Provide the (X, Y) coordinate of the cell's center where the given text is located.  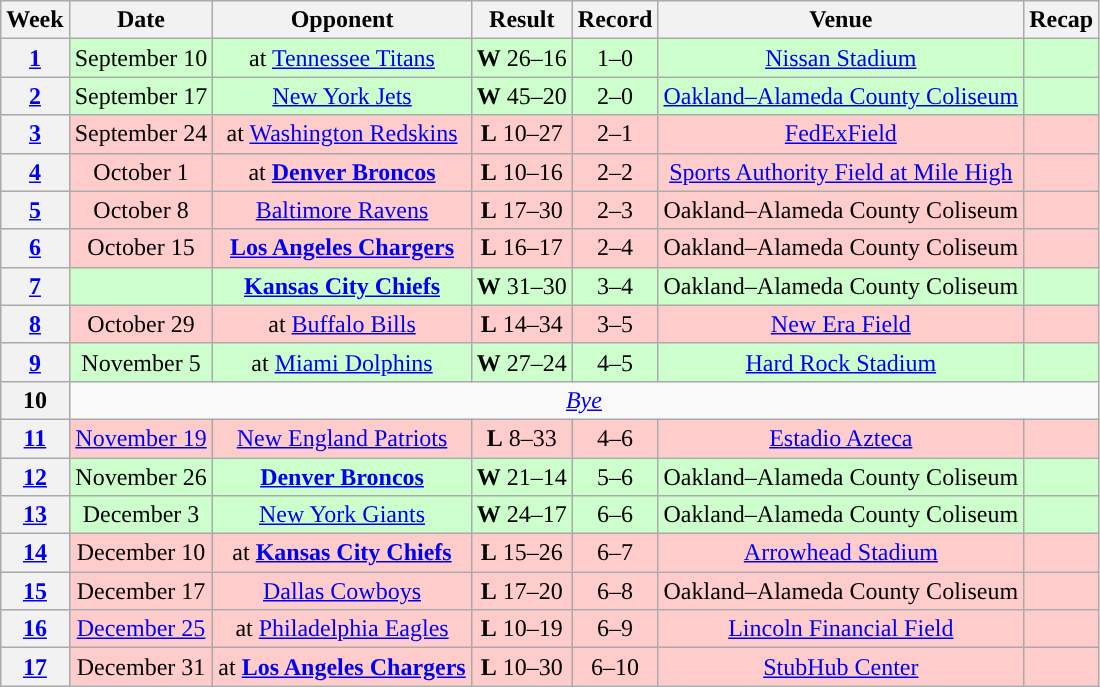
2–1 (615, 134)
13 (35, 515)
at Kansas City Chiefs (342, 553)
W 21–14 (522, 477)
12 (35, 477)
at Miami Dolphins (342, 362)
2–2 (615, 172)
4–5 (615, 362)
New Era Field (841, 324)
2–4 (615, 248)
14 (35, 553)
L 10–19 (522, 629)
December 25 (141, 629)
3–4 (615, 286)
L 10–16 (522, 172)
September 17 (141, 96)
1–0 (615, 58)
7 (35, 286)
Venue (841, 20)
Nissan Stadium (841, 58)
Baltimore Ravens (342, 210)
6 (35, 248)
6–10 (615, 667)
Hard Rock Stadium (841, 362)
Dallas Cowboys (342, 591)
9 (35, 362)
L 10–27 (522, 134)
at Buffalo Bills (342, 324)
December 31 (141, 667)
October 15 (141, 248)
Record (615, 20)
16 (35, 629)
November 26 (141, 477)
17 (35, 667)
October 1 (141, 172)
W 26–16 (522, 58)
September 24 (141, 134)
Kansas City Chiefs (342, 286)
W 45–20 (522, 96)
3–5 (615, 324)
L 8–33 (522, 438)
Bye (584, 400)
2–0 (615, 96)
2–3 (615, 210)
December 10 (141, 553)
L 17–20 (522, 591)
5 (35, 210)
October 29 (141, 324)
4–6 (615, 438)
Recap (1062, 20)
StubHub Center (841, 667)
Result (522, 20)
2 (35, 96)
Lincoln Financial Field (841, 629)
W 27–24 (522, 362)
FedExField (841, 134)
November 5 (141, 362)
1 (35, 58)
December 17 (141, 591)
6–9 (615, 629)
September 10 (141, 58)
L 14–34 (522, 324)
L 10–30 (522, 667)
New York Giants (342, 515)
November 19 (141, 438)
Date (141, 20)
L 15–26 (522, 553)
at Denver Broncos (342, 172)
Opponent (342, 20)
6–7 (615, 553)
Los Angeles Chargers (342, 248)
Sports Authority Field at Mile High (841, 172)
Week (35, 20)
New England Patriots (342, 438)
5–6 (615, 477)
15 (35, 591)
Arrowhead Stadium (841, 553)
at Los Angeles Chargers (342, 667)
8 (35, 324)
3 (35, 134)
L 17–30 (522, 210)
December 3 (141, 515)
11 (35, 438)
6–8 (615, 591)
Denver Broncos (342, 477)
4 (35, 172)
W 31–30 (522, 286)
October 8 (141, 210)
at Washington Redskins (342, 134)
L 16–17 (522, 248)
at Tennessee Titans (342, 58)
W 24–17 (522, 515)
at Philadelphia Eagles (342, 629)
Estadio Azteca (841, 438)
6–6 (615, 515)
New York Jets (342, 96)
10 (35, 400)
